Identify which cell holds the provided text, then report its (x, y) central coordinate. 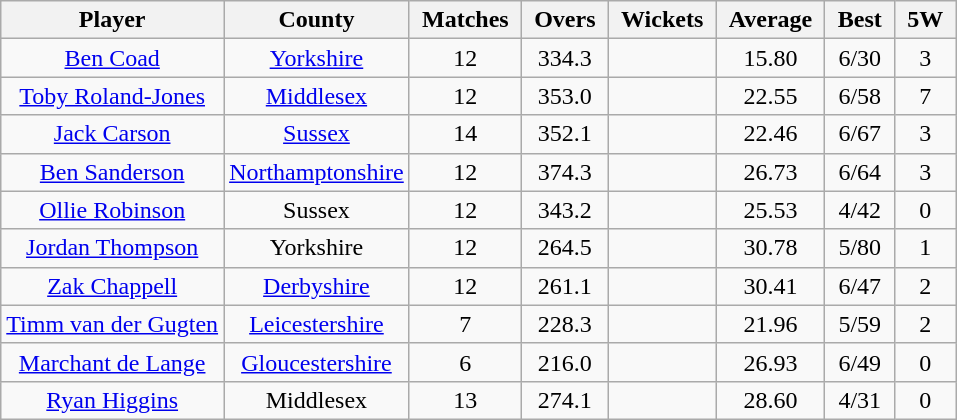
30.41 (770, 286)
Zak Chappell (112, 286)
6/67 (860, 134)
Derbyshire (317, 286)
30.78 (770, 248)
13 (465, 400)
Ollie Robinson (112, 210)
6/58 (860, 96)
4/42 (860, 210)
334.3 (564, 58)
264.5 (564, 248)
26.93 (770, 362)
Player (112, 20)
Leicestershire (317, 324)
22.55 (770, 96)
374.3 (564, 172)
5/80 (860, 248)
4/31 (860, 400)
5/59 (860, 324)
6/64 (860, 172)
26.73 (770, 172)
353.0 (564, 96)
Timm van der Gugten (112, 324)
Marchant de Lange (112, 362)
6/49 (860, 362)
Average (770, 20)
6 (465, 362)
Northamptonshire (317, 172)
5W (925, 20)
Overs (564, 20)
Ben Coad (112, 58)
Ben Sanderson (112, 172)
Gloucestershire (317, 362)
352.1 (564, 134)
6/30 (860, 58)
14 (465, 134)
Ryan Higgins (112, 400)
15.80 (770, 58)
County (317, 20)
6/47 (860, 286)
Jack Carson (112, 134)
25.53 (770, 210)
228.3 (564, 324)
Best (860, 20)
21.96 (770, 324)
Toby Roland-Jones (112, 96)
Matches (465, 20)
28.60 (770, 400)
Wickets (662, 20)
343.2 (564, 210)
261.1 (564, 286)
22.46 (770, 134)
216.0 (564, 362)
274.1 (564, 400)
1 (925, 248)
Jordan Thompson (112, 248)
